Locate the cell with the specified text and output its [X, Y] center coordinate. 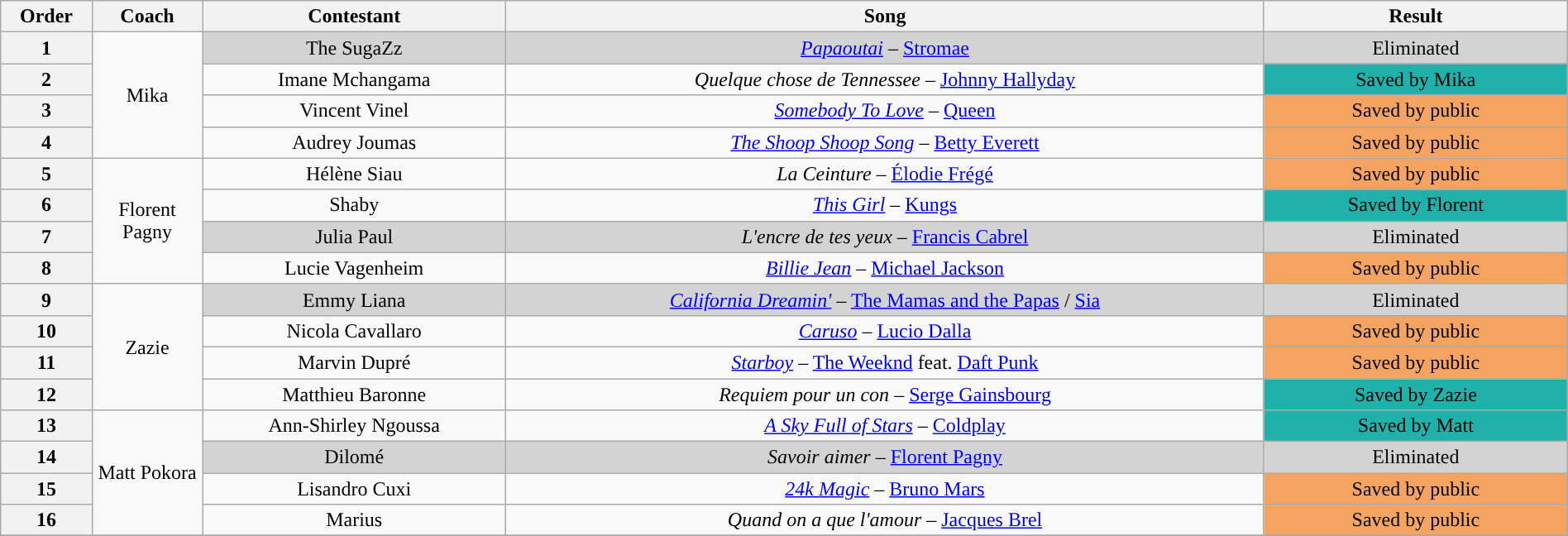
Saved by Mika [1416, 79]
Audrey Joumas [354, 142]
Saved by Matt [1416, 426]
1 [46, 48]
Matt Pokora [147, 473]
Saved by Zazie [1416, 395]
Emmy Liana [354, 299]
7 [46, 237]
Coach [147, 17]
Quelque chose de Tennessee – Johnny Hallyday [885, 79]
Requiem pour un con – Serge Gainsbourg [885, 395]
9 [46, 299]
Song [885, 17]
The Shoop Shoop Song – Betty Everett [885, 142]
12 [46, 395]
Vincent Vinel [354, 111]
13 [46, 426]
L'encre de tes yeux – Francis Cabrel [885, 237]
11 [46, 362]
Order [46, 17]
Somebody To Love – Queen [885, 111]
Dilomé [354, 457]
Contestant [354, 17]
Hélène Siau [354, 174]
2 [46, 79]
Shaby [354, 205]
Starboy – The Weeknd feat. Daft Punk [885, 362]
5 [46, 174]
4 [46, 142]
16 [46, 520]
Julia Paul [354, 237]
Zazie [147, 347]
Result [1416, 17]
Quand on a que l'amour – Jacques Brel [885, 520]
Florent Pagny [147, 221]
Savoir aimer – Florent Pagny [885, 457]
3 [46, 111]
14 [46, 457]
California Dreamin' – The Mamas and the Papas / Sia [885, 299]
Ann-Shirley Ngoussa [354, 426]
10 [46, 331]
La Ceinture – Élodie Frégé [885, 174]
Papaoutai – Stromae [885, 48]
24k Magic – Bruno Mars [885, 489]
Lucie Vagenheim [354, 268]
Saved by Florent [1416, 205]
8 [46, 268]
Mika [147, 95]
Marvin Dupré [354, 362]
Imane Mchangama [354, 79]
Caruso – Lucio Dalla [885, 331]
This Girl – Kungs [885, 205]
Nicola Cavallaro [354, 331]
Billie Jean – Michael Jackson [885, 268]
A Sky Full of Stars – Coldplay [885, 426]
The SugaZz [354, 48]
Matthieu Baronne [354, 395]
Lisandro Cuxi [354, 489]
Marius [354, 520]
6 [46, 205]
15 [46, 489]
